Provide the [x, y] coordinate of the cell's center where the given text is located.  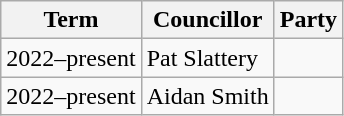
Pat Slattery [208, 58]
Party [308, 20]
Term [71, 20]
Aidan Smith [208, 96]
Councillor [208, 20]
